Scan for the cell matching the given text and deliver its [X, Y] coordinate at center. 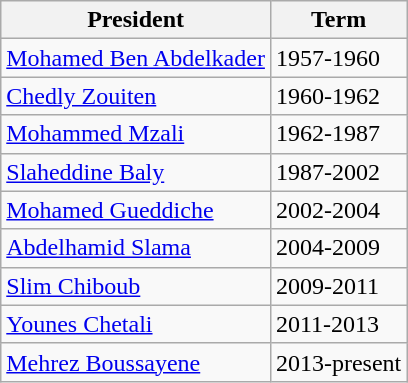
2011-2013 [338, 324]
1960-1962 [338, 96]
Mehrez Boussayene [136, 362]
2013-present [338, 362]
Younes Chetali [136, 324]
Mohammed Mzali [136, 134]
2002-2004 [338, 210]
Term [338, 20]
President [136, 20]
1987-2002 [338, 172]
Mohamed Ben Abdelkader [136, 58]
Mohamed Gueddiche [136, 210]
1962-1987 [338, 134]
1957-1960 [338, 58]
2009-2011 [338, 286]
Slim Chiboub [136, 286]
Abdelhamid Slama [136, 248]
2004-2009 [338, 248]
Chedly Zouiten [136, 96]
Slaheddine Baly [136, 172]
